Identify which cell holds the provided text, then report its [x, y] central coordinate. 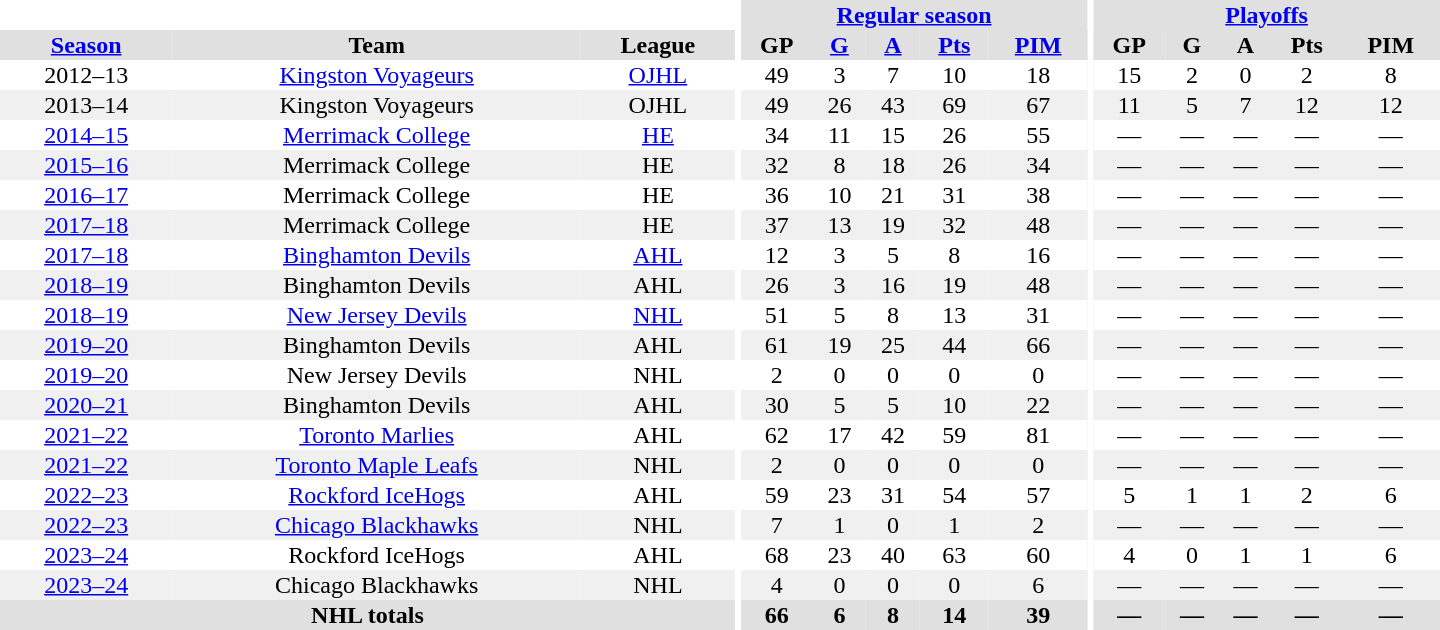
25 [892, 345]
Team [376, 45]
2016–17 [86, 195]
22 [1038, 405]
2020–21 [86, 405]
42 [892, 435]
61 [777, 345]
2014–15 [86, 135]
Regular season [914, 15]
51 [777, 315]
2013–14 [86, 105]
21 [892, 195]
37 [777, 225]
38 [1038, 195]
68 [777, 555]
2012–13 [86, 75]
60 [1038, 555]
2015–16 [86, 165]
54 [954, 495]
17 [840, 435]
62 [777, 435]
Season [86, 45]
57 [1038, 495]
14 [954, 615]
Playoffs [1266, 15]
36 [777, 195]
30 [777, 405]
69 [954, 105]
39 [1038, 615]
81 [1038, 435]
55 [1038, 135]
NHL totals [368, 615]
43 [892, 105]
44 [954, 345]
40 [892, 555]
Toronto Marlies [376, 435]
67 [1038, 105]
Toronto Maple Leafs [376, 465]
League [658, 45]
63 [954, 555]
